Return [x, y] of the center of cell containing provided text 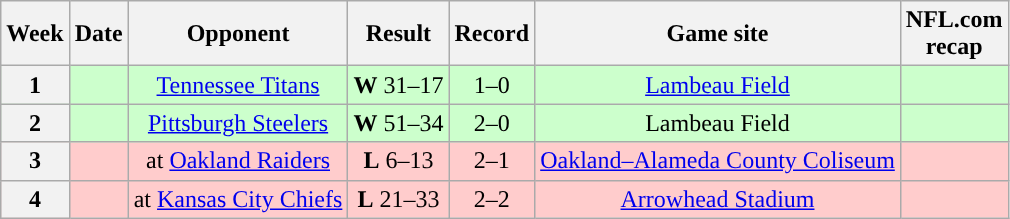
L 6–13 [398, 161]
Arrowhead Stadium [718, 199]
Tennessee Titans [238, 85]
2 [35, 123]
3 [35, 161]
at Oakland Raiders [238, 161]
NFL.comrecap [954, 34]
Pittsburgh Steelers [238, 123]
W 31–17 [398, 85]
Record [492, 34]
2–2 [492, 199]
L 21–33 [398, 199]
4 [35, 199]
Opponent [238, 34]
1–0 [492, 85]
1 [35, 85]
2–1 [492, 161]
at Kansas City Chiefs [238, 199]
Oakland–Alameda County Coliseum [718, 161]
Date [98, 34]
2–0 [492, 123]
Game site [718, 34]
W 51–34 [398, 123]
Week [35, 34]
Result [398, 34]
